Provide the (x, y) coordinate of the cell's center where the given text is located.  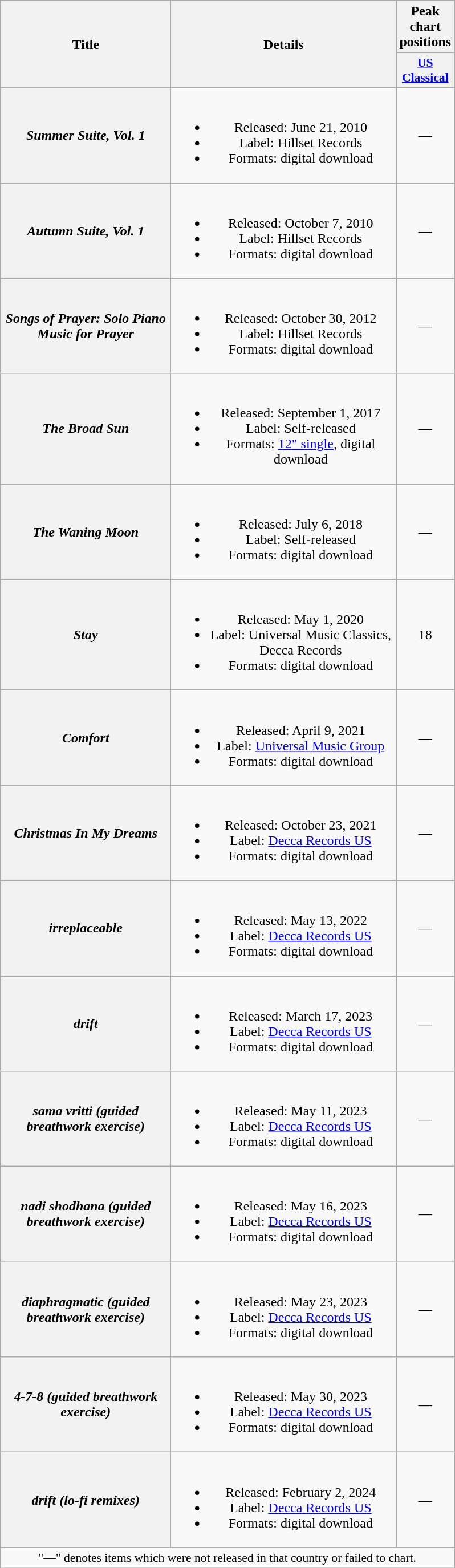
Released: May 1, 2020Label: Universal Music Classics, Decca RecordsFormats: digital download (284, 635)
Released: May 13, 2022Label: Decca Records USFormats: digital download (284, 928)
Christmas In My Dreams (86, 832)
Title (86, 44)
Released: April 9, 2021Label: Universal Music GroupFormats: digital download (284, 738)
"—" denotes items which were not released in that country or failed to chart. (227, 1558)
Comfort (86, 738)
Details (284, 44)
Released: May 30, 2023Label: Decca Records USFormats: digital download (284, 1405)
Released: May 11, 2023Label: Decca Records USFormats: digital download (284, 1119)
irreplaceable (86, 928)
US Classical (425, 71)
Released: October 30, 2012Label: Hillset RecordsFormats: digital download (284, 326)
Released: February 2, 2024Label: Decca Records USFormats: digital download (284, 1500)
Released: October 23, 2021Label: Decca Records USFormats: digital download (284, 832)
The Waning Moon (86, 531)
diaphragmatic (guided breathwork exercise) (86, 1309)
Released: May 16, 2023Label: Decca Records USFormats: digital download (284, 1214)
The Broad Sun (86, 429)
Peak chart positions (425, 27)
Summer Suite, Vol. 1 (86, 136)
drift (lo-fi remixes) (86, 1500)
Released: June 21, 2010Label: Hillset RecordsFormats: digital download (284, 136)
Released: May 23, 2023Label: Decca Records USFormats: digital download (284, 1309)
Released: March 17, 2023Label: Decca Records USFormats: digital download (284, 1024)
Released: July 6, 2018Label: Self-releasedFormats: digital download (284, 531)
Songs of Prayer: Solo Piano Music for Prayer (86, 326)
18 (425, 635)
nadi shodhana (guided breathwork exercise) (86, 1214)
Autumn Suite, Vol. 1 (86, 230)
Stay (86, 635)
Released: September 1, 2017Label: Self-releasedFormats: 12" single, digital download (284, 429)
sama vritti (guided breathwork exercise) (86, 1119)
Released: October 7, 2010Label: Hillset RecordsFormats: digital download (284, 230)
drift (86, 1024)
4-7-8 (guided breathwork exercise) (86, 1405)
